Extract the (x, y) coordinate from the center of the cell holding the provided text.  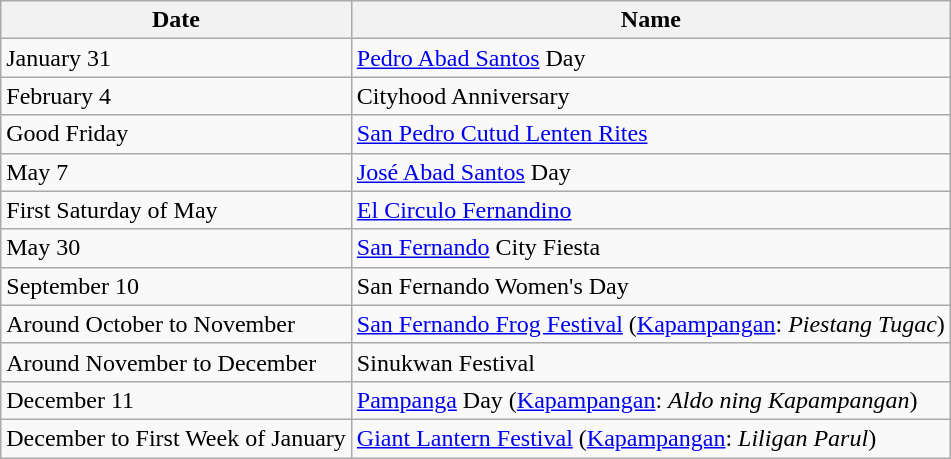
San Pedro Cutud Lenten Rites (650, 134)
December 11 (176, 400)
Cityhood Anniversary (650, 96)
February 4 (176, 96)
San Fernando City Fiesta (650, 248)
Good Friday (176, 134)
San Fernando Frog Festival (Kapampangan: Piestang Tugac) (650, 324)
May 7 (176, 172)
Giant Lantern Festival (Kapampangan: Liligan Parul) (650, 438)
January 31 (176, 58)
Sinukwan Festival (650, 362)
Date (176, 20)
May 30 (176, 248)
Around November to December (176, 362)
Around October to November (176, 324)
Pampanga Day (Kapampangan: Aldo ning Kapampangan) (650, 400)
José Abad Santos Day (650, 172)
First Saturday of May (176, 210)
December to First Week of January (176, 438)
San Fernando Women's Day (650, 286)
Name (650, 20)
Pedro Abad Santos Day (650, 58)
September 10 (176, 286)
El Circulo Fernandino (650, 210)
